Determine the [x, y] coordinate at the center of the cell enclosing the given text.  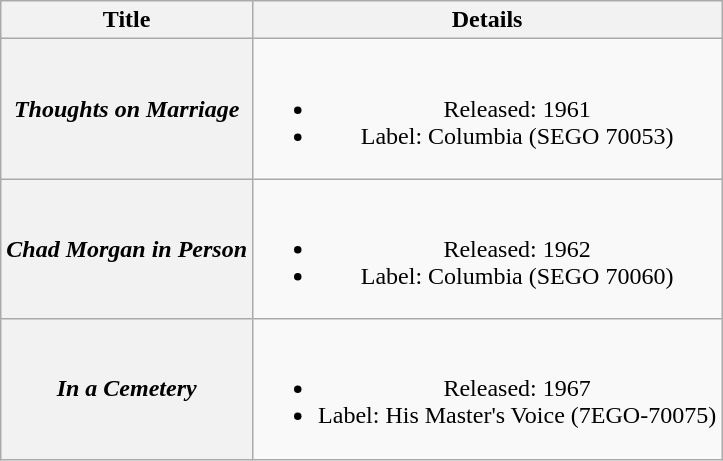
Released: 1967Label: His Master's Voice (7EGO-70075) [488, 389]
Details [488, 20]
Released: 1962Label: Columbia (SEGO 70060) [488, 249]
Thoughts on Marriage [127, 109]
In a Cemetery [127, 389]
Chad Morgan in Person [127, 249]
Title [127, 20]
Released: 1961Label: Columbia (SEGO 70053) [488, 109]
